Capture the cell that displays the provided text and extract its (X, Y) central coordinate. 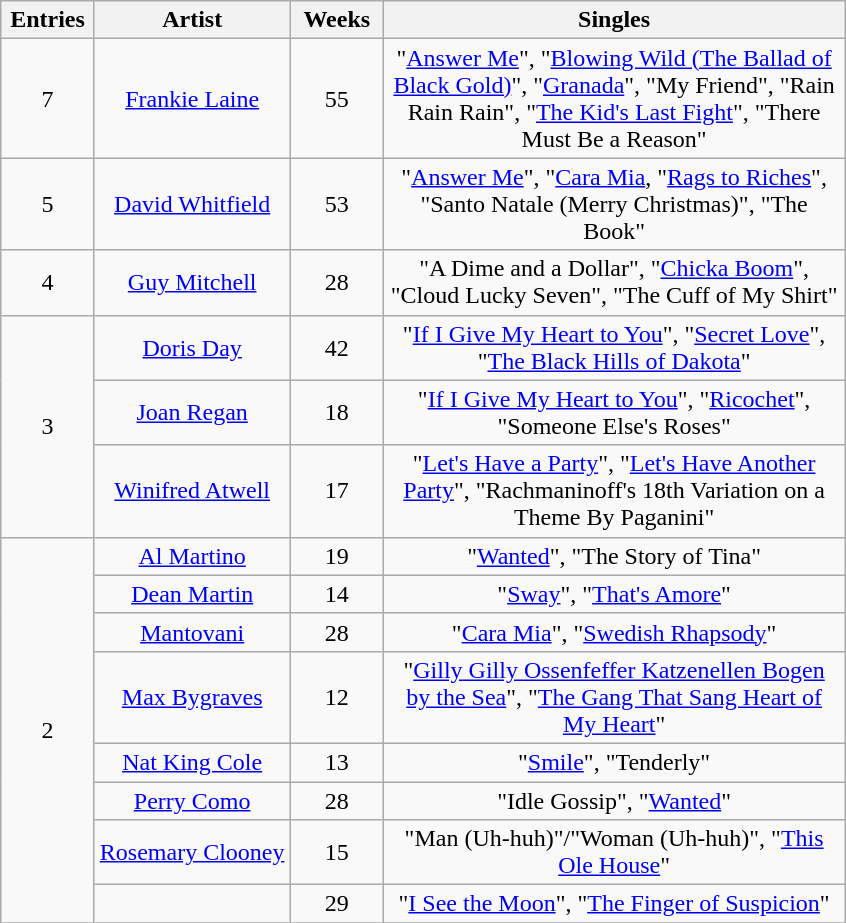
53 (337, 204)
13 (337, 762)
Frankie Laine (192, 98)
Dean Martin (192, 594)
"Smile", "Tenderly" (614, 762)
42 (337, 348)
14 (337, 594)
12 (337, 697)
7 (48, 98)
"Answer Me", "Blowing Wild (The Ballad of Black Gold)", "Granada", "My Friend", "Rain Rain Rain", "The Kid's Last Fight", "There Must Be a Reason" (614, 98)
Perry Como (192, 801)
4 (48, 282)
"If I Give My Heart to You", "Secret Love", "The Black Hills of Dakota" (614, 348)
Al Martino (192, 556)
Guy Mitchell (192, 282)
"Sway", "That's Amore" (614, 594)
Winifred Atwell (192, 491)
"Let's Have a Party", "Let's Have Another Party", "Rachmaninoff's 18th Variation on a Theme By Paganini" (614, 491)
"Answer Me", "Cara Mia, "Rags to Riches", "Santo Natale (Merry Christmas)", "The Book" (614, 204)
5 (48, 204)
Singles (614, 20)
Weeks (337, 20)
"If I Give My Heart to You", "Ricochet", "Someone Else's Roses" (614, 412)
"A Dime and a Dollar", "Chicka Boom", "Cloud Lucky Seven", "The Cuff of My Shirt" (614, 282)
"Gilly Gilly Ossenfeffer Katzenellen Bogen by the Sea", "The Gang That Sang Heart of My Heart" (614, 697)
"Man (Uh-huh)"/"Woman (Uh-huh)", "This Ole House" (614, 852)
Nat King Cole (192, 762)
2 (48, 730)
"Idle Gossip", "Wanted" (614, 801)
Joan Regan (192, 412)
"Cara Mia", "Swedish Rhapsody" (614, 632)
19 (337, 556)
David Whitfield (192, 204)
15 (337, 852)
Artist (192, 20)
Rosemary Clooney (192, 852)
Doris Day (192, 348)
"Wanted", "The Story of Tina" (614, 556)
18 (337, 412)
Mantovani (192, 632)
Max Bygraves (192, 697)
"I See the Moon", "The Finger of Suspicion" (614, 904)
Entries (48, 20)
29 (337, 904)
55 (337, 98)
17 (337, 491)
3 (48, 426)
